Identify which cell holds the provided text, then report its [X, Y] central coordinate. 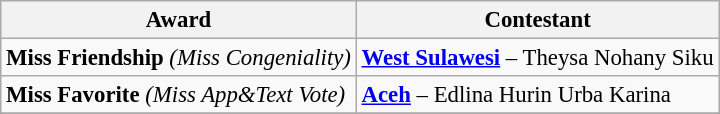
West Sulawesi – Theysa Nohany Siku [538, 58]
Award [179, 20]
Miss Friendship (Miss Congeniality) [179, 58]
Aceh – Edlina Hurin Urba Karina [538, 95]
Miss Favorite (Miss App&Text Vote) [179, 95]
Contestant [538, 20]
